Scan for the cell matching the given text and deliver its [x, y] coordinate at center. 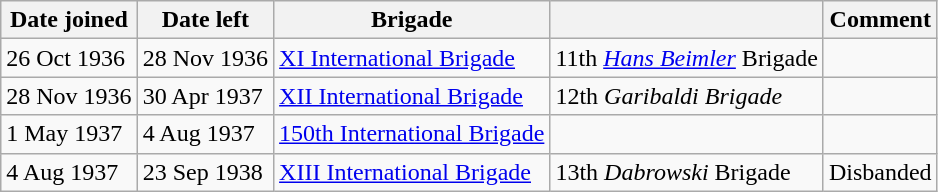
1 May 1937 [69, 134]
23 Sep 1938 [205, 172]
12th Garibaldi Brigade [686, 96]
11th Hans Beimler Brigade [686, 58]
30 Apr 1937 [205, 96]
150th International Brigade [412, 134]
Comment [880, 20]
Date joined [69, 20]
XI International Brigade [412, 58]
26 Oct 1936 [69, 58]
Disbanded [880, 172]
XII International Brigade [412, 96]
Brigade [412, 20]
Date left [205, 20]
13th Dabrowski Brigade [686, 172]
XIII International Brigade [412, 172]
